Capture the cell that displays the provided text and extract its (x, y) central coordinate. 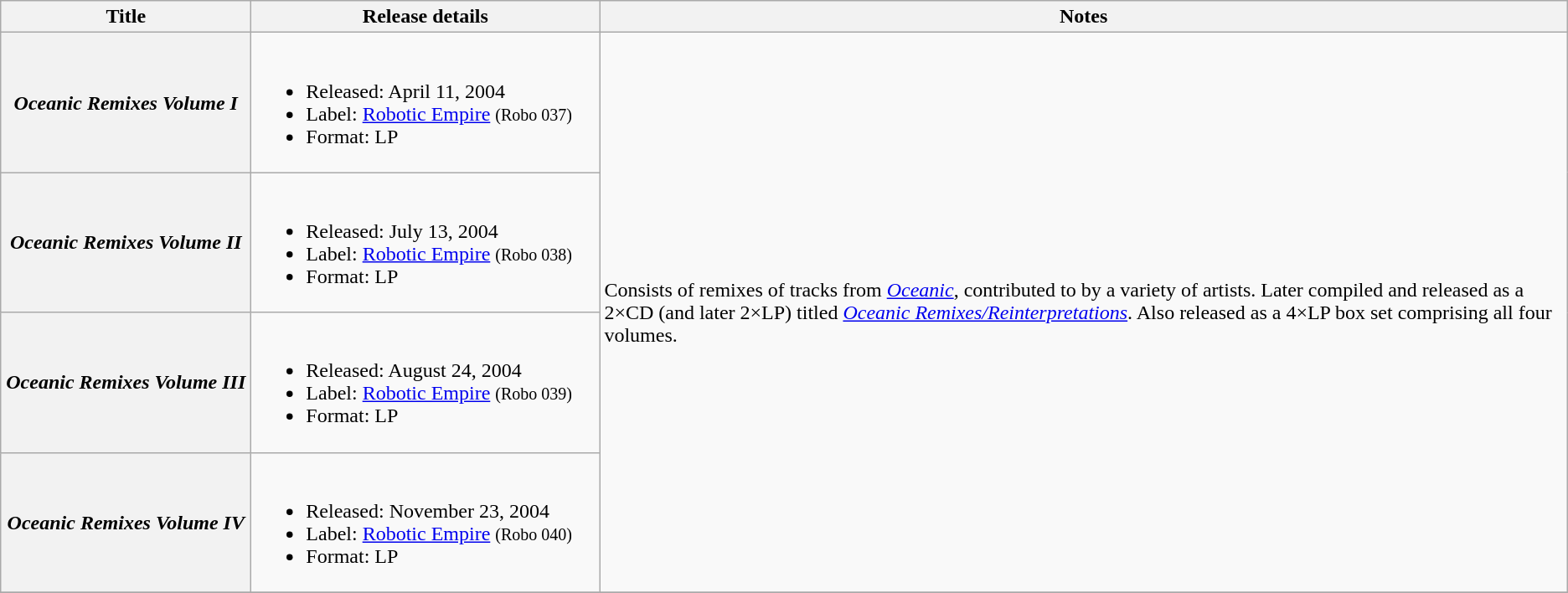
Notes (1084, 17)
Released: April 11, 2004Label: Robotic Empire (Robo 037)Format: LP (426, 102)
Released: August 24, 2004Label: Robotic Empire (Robo 039)Format: LP (426, 382)
Oceanic Remixes Volume III (126, 382)
Title (126, 17)
Released: July 13, 2004Label: Robotic Empire (Robo 038)Format: LP (426, 243)
Release details (426, 17)
Oceanic Remixes Volume IV (126, 523)
Oceanic Remixes Volume I (126, 102)
Released: November 23, 2004Label: Robotic Empire (Robo 040)Format: LP (426, 523)
Oceanic Remixes Volume II (126, 243)
